Search for the cell housing the specified text and yield its [X, Y] center coordinate. 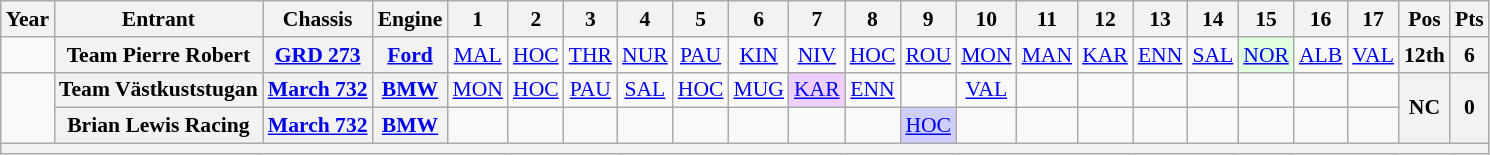
12th [1424, 55]
10 [986, 19]
15 [1266, 19]
MAL [478, 55]
NUR [645, 55]
Chassis [318, 19]
7 [817, 19]
NIV [817, 55]
Entrant [158, 19]
2 [536, 19]
GRD 273 [318, 55]
ALB [1320, 55]
ROU [928, 55]
Ford [410, 55]
11 [1048, 19]
3 [590, 19]
Engine [410, 19]
8 [873, 19]
0 [1470, 108]
16 [1320, 19]
5 [701, 19]
Year [28, 19]
NC [1424, 108]
14 [1212, 19]
Team Pierre Robert [158, 55]
13 [1160, 19]
4 [645, 19]
THR [590, 55]
Pts [1470, 19]
KIN [758, 55]
MAN [1048, 55]
1 [478, 19]
MUG [758, 90]
Brian Lewis Racing [158, 126]
17 [1373, 19]
9 [928, 19]
Team Västkuststugan [158, 90]
NOR [1266, 55]
12 [1105, 19]
Pos [1424, 19]
